Capture the cell that displays the provided text and extract its (x, y) central coordinate. 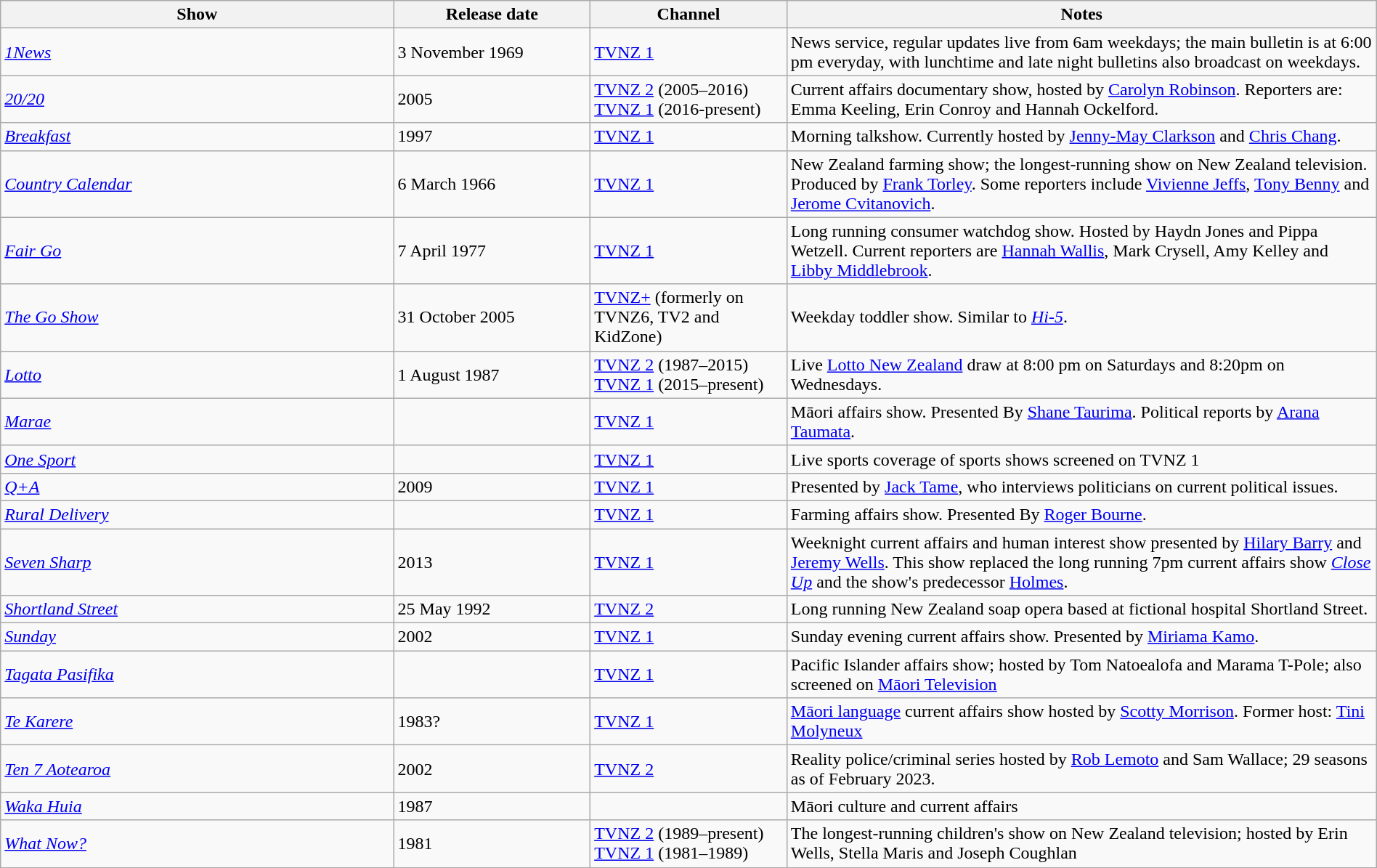
Breakfast (198, 137)
Shortland Street (198, 609)
25 May 1992 (492, 609)
31 October 2005 (492, 317)
Māori affairs show. Presented By Shane Taurima. Political reports by Arana Taumata. (1081, 421)
1News (198, 52)
Live sports coverage of sports shows screened on TVNZ 1 (1081, 459)
Rural Delivery (198, 514)
TVNZ 2 (2005–2016) TVNZ 1 (2016-present) (688, 99)
Show (198, 15)
Long running New Zealand soap opera based at fictional hospital Shortland Street. (1081, 609)
2009 (492, 487)
Ten 7 Aotearoa (198, 768)
Lotto (198, 375)
2013 (492, 562)
3 November 1969 (492, 52)
2005 (492, 99)
Seven Sharp (198, 562)
Tagata Pasifika (198, 674)
Notes (1081, 15)
Māori language current affairs show hosted by Scotty Morrison. Former host: Tini Molyneux (1081, 722)
Waka Huia (198, 806)
Marae (198, 421)
Farming affairs show. Presented By Roger Bourne. (1081, 514)
Fair Go (198, 251)
The Go Show (198, 317)
What Now? (198, 844)
6 March 1966 (492, 184)
Release date (492, 15)
Māori culture and current affairs (1081, 806)
Current affairs documentary show, hosted by Carolyn Robinson. Reporters are: Emma Keeling, Erin Conroy and Hannah Ockelford. (1081, 99)
Te Karere (198, 722)
TVNZ 2 (1989–present) TVNZ 1 (1981–1989) (688, 844)
One Sport (198, 459)
1987 (492, 806)
1997 (492, 137)
Sunday evening current affairs show. Presented by Miriama Kamo. (1081, 637)
Country Calendar (198, 184)
Weekday toddler show. Similar to Hi-5. (1081, 317)
Reality police/criminal series hosted by Rob Lemoto and Sam Wallace; 29 seasons as of February 2023. (1081, 768)
1981 (492, 844)
TVNZ+ (formerly on TVNZ6, TV2 and KidZone) (688, 317)
Morning talkshow. Currently hosted by Jenny-May Clarkson and Chris Chang. (1081, 137)
7 April 1977 (492, 251)
TVNZ 2 (1987–2015)TVNZ 1 (2015–present) (688, 375)
Sunday (198, 637)
Presented by Jack Tame, who interviews politicians on current political issues. (1081, 487)
The longest-running children's show on New Zealand television; hosted by Erin Wells, Stella Maris and Joseph Coughlan (1081, 844)
Pacific Islander affairs show; hosted by Tom Natoealofa and Marama T-Pole; also screened on Māori Television (1081, 674)
Live Lotto New Zealand draw at 8:00 pm on Saturdays and 8:20pm on Wednesdays. (1081, 375)
1 August 1987 (492, 375)
Channel (688, 15)
1983? (492, 722)
20/20 (198, 99)
Q+A (198, 487)
